Identify which cell holds the provided text, then report its (x, y) central coordinate. 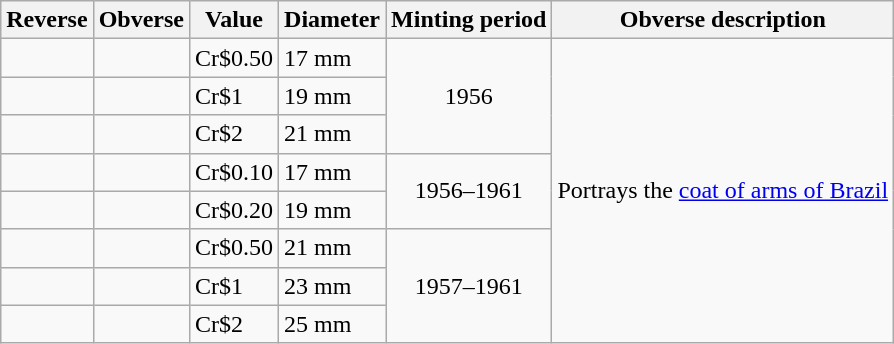
25 mm (332, 324)
Cr$0.20 (234, 210)
Cr$0.10 (234, 172)
Obverse (141, 20)
Value (234, 20)
Portrays the coat of arms of Brazil (723, 191)
23 mm (332, 286)
Reverse (47, 20)
Diameter (332, 20)
Minting period (469, 20)
1956 (469, 96)
1957–1961 (469, 286)
1956–1961 (469, 191)
Obverse description (723, 20)
